Output the [x, y] coordinate of the center of the cell containing the given text.  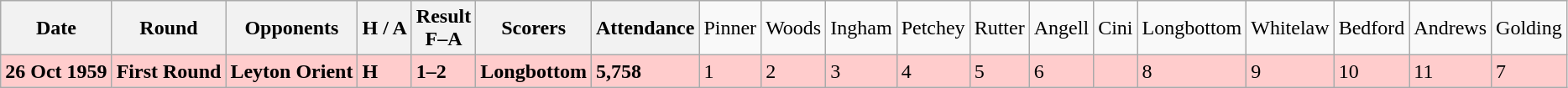
11 [1450, 71]
Attendance [645, 28]
1 [730, 71]
Scorers [534, 28]
Pinner [730, 28]
H / A [384, 28]
Woods [794, 28]
3 [861, 71]
2 [794, 71]
Angell [1061, 28]
Leyton Orient [292, 71]
8 [1192, 71]
Cini [1116, 28]
Opponents [292, 28]
Ingham [861, 28]
26 Oct 1959 [56, 71]
6 [1061, 71]
Rutter [999, 28]
4 [933, 71]
Golding [1529, 28]
10 [1372, 71]
1–2 [443, 71]
Petchey [933, 28]
Round [169, 28]
5 [999, 71]
First Round [169, 71]
Date [56, 28]
Andrews [1450, 28]
Whitelaw [1290, 28]
Bedford [1372, 28]
5,758 [645, 71]
H [384, 71]
ResultF–A [443, 28]
9 [1290, 71]
7 [1529, 71]
